Scan for the cell matching the given text and deliver its (x, y) coordinate at center. 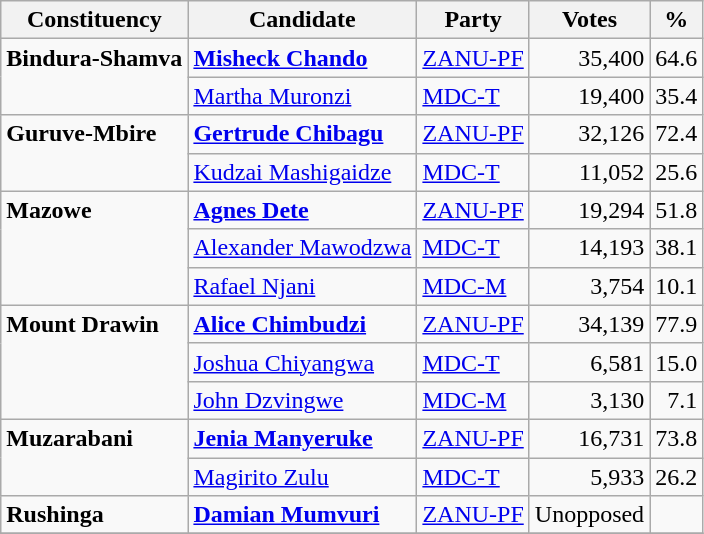
3,754 (589, 286)
Alexander Mawodzwa (302, 248)
73.8 (676, 438)
7.1 (676, 400)
14,193 (589, 248)
35,400 (589, 58)
11,052 (589, 172)
64.6 (676, 58)
25.6 (676, 172)
35.4 (676, 96)
Magirito Zulu (302, 477)
51.8 (676, 210)
Votes (589, 20)
% (676, 20)
19,294 (589, 210)
38.1 (676, 248)
John Dzvingwe (302, 400)
5,933 (589, 477)
16,731 (589, 438)
Guruve-Mbire (94, 153)
Mazowe (94, 248)
26.2 (676, 477)
Damian Mumvuri (302, 515)
Alice Chimbudzi (302, 324)
Candidate (302, 20)
Party (473, 20)
Mount Drawin (94, 362)
Agnes Dete (302, 210)
Misheck Chando (302, 58)
3,130 (589, 400)
Muzarabani (94, 457)
19,400 (589, 96)
77.9 (676, 324)
Kudzai Mashigaidze (302, 172)
Constituency (94, 20)
32,126 (589, 134)
Gertrude Chibagu (302, 134)
Joshua Chiyangwa (302, 362)
Unopposed (589, 515)
15.0 (676, 362)
Martha Muronzi (302, 96)
34,139 (589, 324)
72.4 (676, 134)
Rafael Njani (302, 286)
10.1 (676, 286)
6,581 (589, 362)
Bindura-Shamva (94, 77)
Jenia Manyeruke (302, 438)
Rushinga (94, 515)
